Search for the cell housing the specified text and yield its (X, Y) center coordinate. 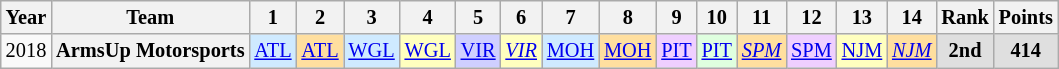
Rank (964, 17)
3 (372, 17)
8 (628, 17)
Team (150, 17)
1 (272, 17)
5 (478, 17)
Points (1026, 17)
10 (717, 17)
ArmsUp Motorsports (150, 51)
Year (26, 17)
2nd (964, 51)
14 (912, 17)
9 (676, 17)
13 (862, 17)
414 (1026, 51)
6 (520, 17)
11 (762, 17)
2 (320, 17)
4 (428, 17)
12 (811, 17)
7 (570, 17)
2018 (26, 51)
